Pinpoint the cell where the given text exists, returning its (x, y) midpoint coordinate. 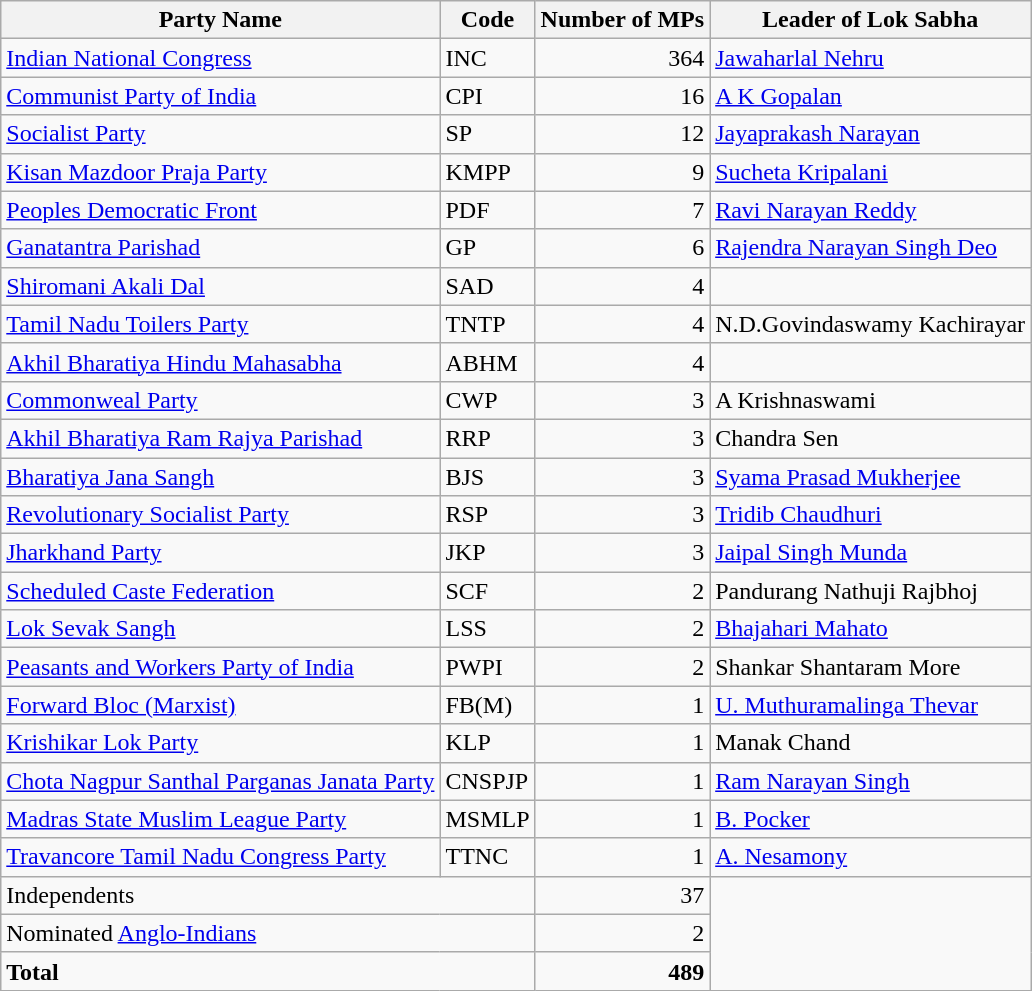
Akhil Bharatiya Ram Rajya Parishad (220, 438)
SCF (488, 591)
Jawaharlal Nehru (870, 58)
Nominated Anglo-Indians (268, 933)
SP (488, 134)
16 (622, 96)
Independents (268, 895)
Peasants and Workers Party of India (220, 667)
Ram Narayan Singh (870, 781)
364 (622, 58)
A K Gopalan (870, 96)
Jaipal Singh Munda (870, 553)
KMPP (488, 172)
Bharatiya Jana Sangh (220, 477)
Akhil Bharatiya Hindu Mahasabha (220, 362)
37 (622, 895)
Chota Nagpur Santhal Parganas Janata Party (220, 781)
Rajendra Narayan Singh Deo (870, 248)
Commonweal Party (220, 400)
Forward Bloc (Marxist) (220, 705)
INC (488, 58)
Madras State Muslim League Party (220, 819)
Peoples Democratic Front (220, 210)
CPI (488, 96)
CWP (488, 400)
Scheduled Caste Federation (220, 591)
A. Nesamony (870, 857)
SAD (488, 286)
FB(M) (488, 705)
Indian National Congress (220, 58)
A Krishnaswami (870, 400)
U. Muthuramalinga Thevar (870, 705)
Lok Sevak Sangh (220, 629)
Shiromani Akali Dal (220, 286)
Jharkhand Party (220, 553)
RSP (488, 515)
Number of MPs (622, 20)
JKP (488, 553)
Code (488, 20)
Sucheta Kripalani (870, 172)
ABHM (488, 362)
Bhajahari Mahato (870, 629)
Tamil Nadu Toilers Party (220, 324)
GP (488, 248)
Communist Party of India (220, 96)
6 (622, 248)
Shankar Shantaram More (870, 667)
TNTP (488, 324)
489 (622, 971)
Party Name (220, 20)
Tridib Chaudhuri (870, 515)
Chandra Sen (870, 438)
Kisan Mazdoor Praja Party (220, 172)
Syama Prasad Mukherjee (870, 477)
Leader of Lok Sabha (870, 20)
12 (622, 134)
TTNC (488, 857)
Ganatantra Parishad (220, 248)
PWPI (488, 667)
BJS (488, 477)
Ravi Narayan Reddy (870, 210)
Krishikar Lok Party (220, 743)
CNSPJP (488, 781)
Manak Chand (870, 743)
RRP (488, 438)
LSS (488, 629)
N.D.Govindaswamy Kachirayar (870, 324)
Travancore Tamil Nadu Congress Party (220, 857)
Total (268, 971)
Jayaprakash Narayan (870, 134)
7 (622, 210)
Revolutionary Socialist Party (220, 515)
Pandurang Nathuji Rajbhoj (870, 591)
Socialist Party (220, 134)
9 (622, 172)
KLP (488, 743)
MSMLP (488, 819)
B. Pocker (870, 819)
PDF (488, 210)
